Determine the [x, y] coordinate at the center of the cell enclosing the given text.  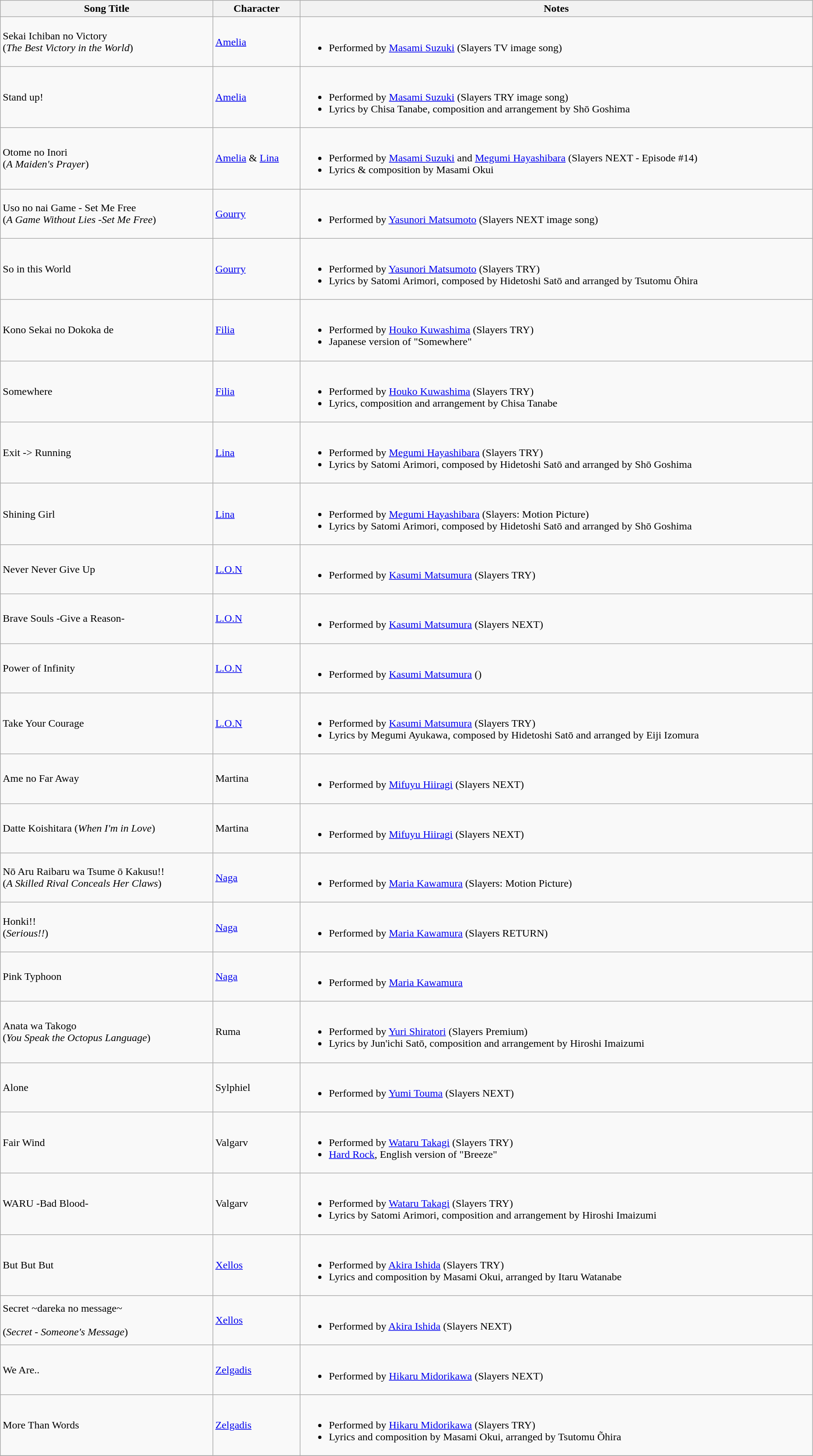
Performed by Maria Kawamura (Slayers RETURN) [556, 927]
Performed by Maria Kawamura (Slayers: Motion Picture) [556, 878]
Performed by Yasunori Matsumoto (Slayers TRY)Lyrics by Satomi Arimori, composed by Hidetoshi Satō and arranged by Tsutomu Ōhira [556, 269]
Performed by Maria Kawamura [556, 977]
Performed by Megumi Hayashibara (Slayers TRY)Lyrics by Satomi Arimori, composed by Hidetoshi Satō and arranged by Shō Goshima [556, 453]
Exit -> Running [107, 453]
Otome no Inori (A Maiden's Prayer) [107, 158]
Performed by Wataru Takagi (Slayers TRY)Lyrics by Satomi Arimori, composition and arrangement by Hiroshi Imaizumi [556, 1204]
Ame no Far Away [107, 779]
Performed by Masami Suzuki (Slayers TRY image song)Lyrics by Chisa Tanabe, composition and arrangement by Shō Goshima [556, 97]
Nō Aru Raibaru wa Tsume ō Kakusu!! (A Skilled Rival Conceals Her Claws) [107, 878]
Fair Wind [107, 1143]
Brave Souls -Give a Reason- [107, 618]
Kono Sekai no Dokoka de [107, 330]
But But But [107, 1265]
Never Never Give Up [107, 569]
Sekai Ichiban no Victory (The Best Victory in the World) [107, 42]
Character [257, 9]
Secret ~dareka no message~ (Secret - Someone's Message) [107, 1320]
Datte Koishitara (When I'm in Love) [107, 828]
We Are.. [107, 1369]
Pink Typhoon [107, 977]
Performed by Wataru Takagi (Slayers TRY)Hard Rock, English version of "Breeze" [556, 1143]
Uso no nai Game - Set Me Free (A Game Without Lies -Set Me Free) [107, 213]
Performed by Yasunori Matsumoto (Slayers NEXT image song) [556, 213]
Anata wa Takogo (You Speak the Octopus Language) [107, 1032]
WARU -Bad Blood- [107, 1204]
Performed by Masami Suzuki (Slayers TV image song) [556, 42]
Performed by Kasumi Matsumura (Slayers TRY)Lyrics by Megumi Ayukawa, composed by Hidetoshi Satō and arranged by Eiji Izomura [556, 724]
Performed by Houko Kuwashima (Slayers TRY)Japanese version of "Somewhere" [556, 330]
Performed by Yumi Touma (Slayers NEXT) [556, 1087]
Stand up! [107, 97]
Alone [107, 1087]
Performed by Kasumi Matsumura () [556, 668]
Performed by Megumi Hayashibara (Slayers: Motion Picture)Lyrics by Satomi Arimori, composed by Hidetoshi Satō and arranged by Shō Goshima [556, 514]
Notes [556, 9]
Performed by Kasumi Matsumura (Slayers NEXT) [556, 618]
Take Your Courage [107, 724]
So in this World [107, 269]
Ruma [257, 1032]
Song Title [107, 9]
Honki!! (Serious!!) [107, 927]
Performed by Yuri Shiratori (Slayers Premium)Lyrics by Jun'ichi Satō, composition and arrangement by Hiroshi Imaizumi [556, 1032]
Performed by Houko Kuwashima (Slayers TRY)Lyrics, composition and arrangement by Chisa Tanabe [556, 391]
Shining Girl [107, 514]
Performed by Akira Ishida (Slayers TRY)Lyrics and composition by Masami Okui, arranged by Itaru Watanabe [556, 1265]
More Than Words [107, 1425]
Performed by Akira Ishida (Slayers NEXT) [556, 1320]
Sylphiel [257, 1087]
Performed by Masami Suzuki and Megumi Hayashibara (Slayers NEXT - Episode #14)Lyrics & composition by Masami Okui [556, 158]
Performed by Hikaru Midorikawa (Slayers TRY)Lyrics and composition by Masami Okui, arranged by Tsutomu Õhira [556, 1425]
Performed by Hikaru Midorikawa (Slayers NEXT) [556, 1369]
Somewhere [107, 391]
Power of Infinity [107, 668]
Performed by Kasumi Matsumura (Slayers TRY) [556, 569]
Amelia & Lina [257, 158]
